Extract the [x, y] coordinate from the center of the cell holding the provided text.  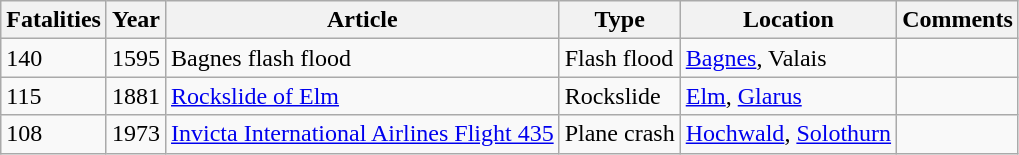
108 [54, 134]
Hochwald, Solothurn [788, 134]
1973 [136, 134]
1595 [136, 58]
Article [363, 20]
115 [54, 96]
1881 [136, 96]
Fatalities [54, 20]
140 [54, 58]
Rockslide [620, 96]
Type [620, 20]
Plane crash [620, 134]
Rockslide of Elm [363, 96]
Location [788, 20]
Comments [958, 20]
Flash flood [620, 58]
Invicta International Airlines Flight 435 [363, 134]
Year [136, 20]
Bagnes, Valais [788, 58]
Bagnes flash flood [363, 58]
Elm, Glarus [788, 96]
